Output the [X, Y] coordinate of the center of the cell containing the given text.  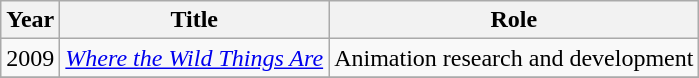
Animation research and development [514, 58]
Title [194, 20]
Role [514, 20]
Where the Wild Things Are [194, 58]
2009 [30, 58]
Year [30, 20]
